Output the [X, Y] coordinate of the center of the cell containing the given text.  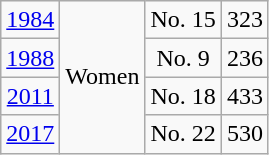
236 [244, 58]
Women [102, 77]
433 [244, 96]
No. 22 [183, 134]
No. 15 [183, 20]
323 [244, 20]
1984 [30, 20]
530 [244, 134]
2017 [30, 134]
1988 [30, 58]
No. 18 [183, 96]
No. 9 [183, 58]
2011 [30, 96]
